Pinpoint the cell where the given text exists, returning its (x, y) midpoint coordinate. 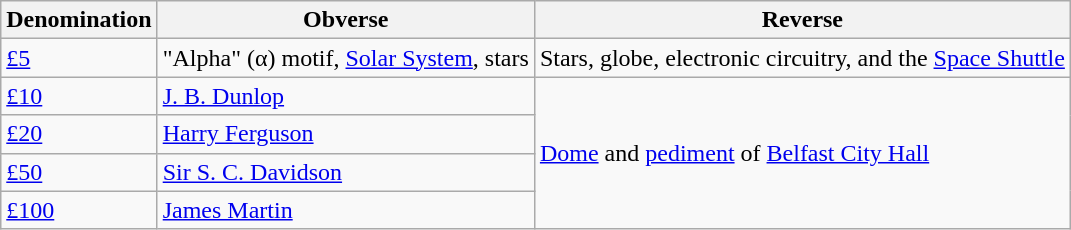
Reverse (802, 20)
J. B. Dunlop (346, 96)
James Martin (346, 210)
£5 (79, 58)
£50 (79, 172)
£20 (79, 134)
Denomination (79, 20)
Stars, globe, electronic circuitry, and the Space Shuttle (802, 58)
£10 (79, 96)
Sir S. C. Davidson (346, 172)
Dome and pediment of Belfast City Hall (802, 153)
"Alpha" (α) motif, Solar System, stars (346, 58)
Obverse (346, 20)
£100 (79, 210)
Harry Ferguson (346, 134)
